Search for the cell housing the specified text and yield its [X, Y] center coordinate. 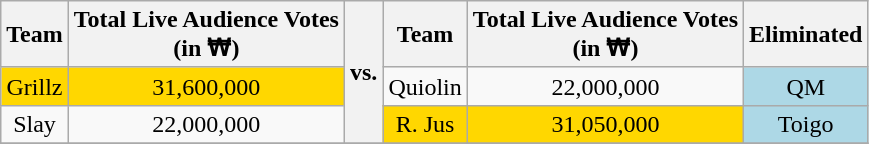
vs. [363, 72]
R. Jus [425, 124]
QM [806, 86]
Quiolin [425, 86]
Toigo [806, 124]
Slay [35, 124]
31,050,000 [605, 124]
Grillz [35, 86]
Eliminated [806, 34]
31,600,000 [206, 86]
